Search for the cell housing the specified text and yield its [X, Y] center coordinate. 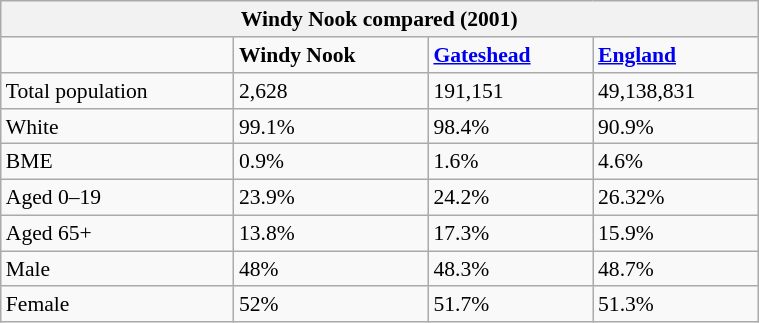
48% [331, 269]
0.9% [331, 162]
52% [331, 304]
49,138,831 [676, 91]
England [676, 55]
Male [118, 269]
17.3% [510, 233]
48.7% [676, 269]
1.6% [510, 162]
191,151 [510, 91]
4.6% [676, 162]
BME [118, 162]
Total population [118, 91]
White [118, 126]
2,628 [331, 91]
13.8% [331, 233]
23.9% [331, 197]
98.4% [510, 126]
Windy Nook [331, 55]
51.7% [510, 304]
Female [118, 304]
48.3% [510, 269]
Windy Nook compared (2001) [380, 19]
51.3% [676, 304]
99.1% [331, 126]
Aged 65+ [118, 233]
Aged 0–19 [118, 197]
24.2% [510, 197]
15.9% [676, 233]
26.32% [676, 197]
90.9% [676, 126]
Gateshead [510, 55]
